Locate the cell with the specified text and output its [x, y] center coordinate. 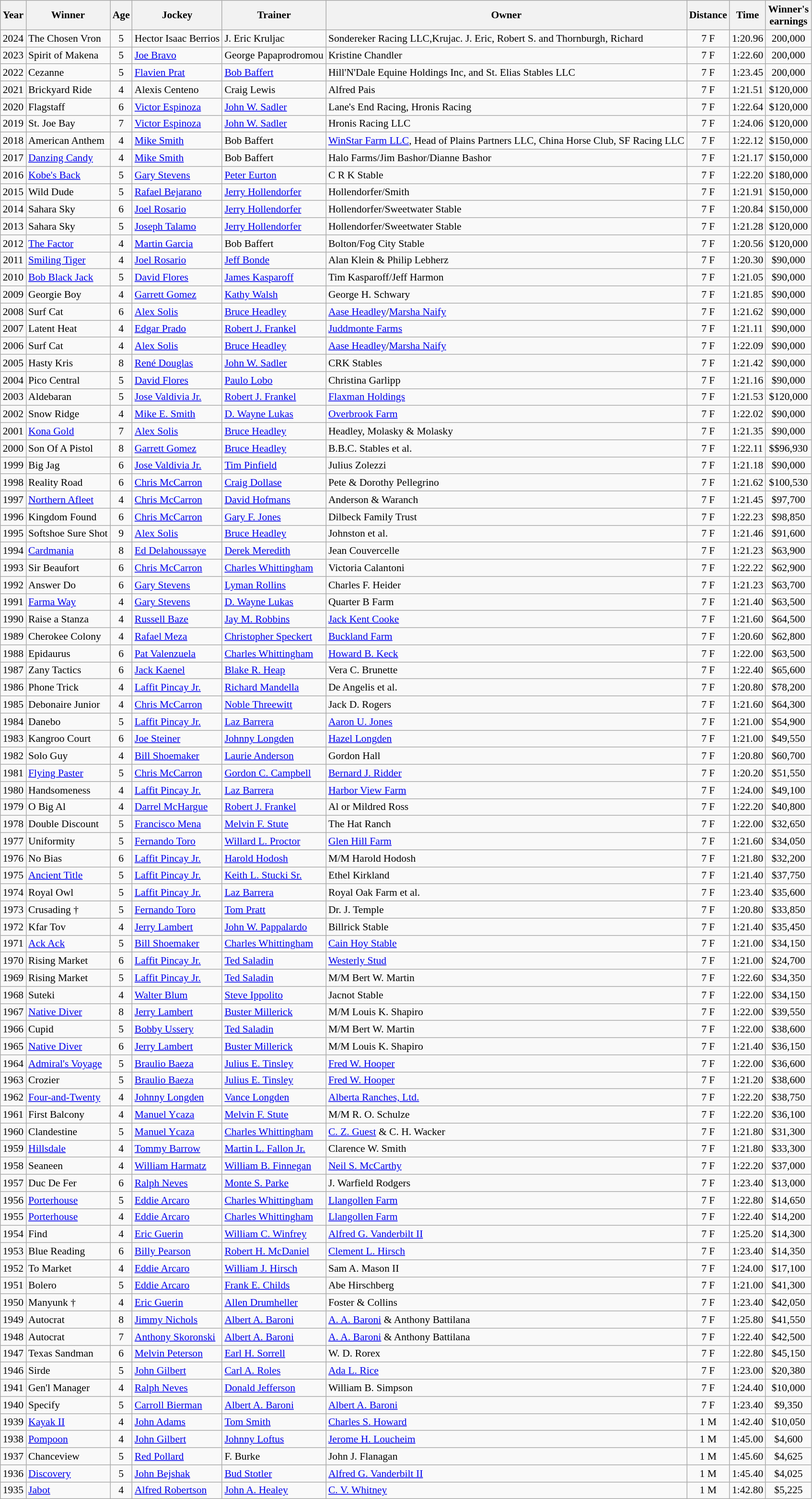
$62,900 [788, 568]
1977 [13, 842]
$36,150 [788, 1046]
Rafael Meza [177, 636]
1974 [13, 893]
De Angelis et al. [506, 688]
1938 [13, 1440]
1954 [13, 1234]
$$96,930 [788, 448]
John Bejshak [177, 1474]
Hector Isaac Berrios [177, 38]
1:21.42 [748, 363]
$100,530 [788, 483]
Walter Blum [177, 995]
Willard L. Proctor [274, 842]
$38,750 [788, 1098]
Jeff Bonde [274, 260]
1:45.60 [748, 1456]
Softshoe Sure Shot [68, 534]
9 [121, 534]
$33,850 [788, 910]
Gordon Hall [506, 756]
$32,200 [788, 858]
1:21.17 [748, 158]
1969 [13, 978]
$4,600 [788, 1440]
$34,350 [788, 978]
Kona Gold [68, 432]
Solo Guy [68, 756]
1946 [13, 1371]
Martin Garcia [177, 244]
Jack Kent Cooke [506, 620]
Wild Dude [68, 192]
1:20.60 [748, 636]
Overbrook Farm [506, 414]
Clement L. Hirsch [506, 1252]
2002 [13, 414]
Mike E. Smith [177, 414]
John W. Pappalardo [274, 927]
2000 [13, 448]
No Bias [68, 858]
2016 [13, 175]
2021 [13, 90]
Epidaurus [68, 654]
Jockey [177, 15]
Bolton/Fog City Stable [506, 244]
Alan Klein & Philip Lebherz [506, 260]
1956 [13, 1200]
Sondereker Racing LLC,Krujac. J. Eric, Robert S. and Thornburgh, Richard [506, 38]
Bolero [68, 1286]
1980 [13, 790]
1:21.05 [748, 278]
1966 [13, 1030]
1:25.80 [748, 1320]
Kayak II [68, 1422]
Billrick Stable [506, 927]
The Factor [68, 244]
2010 [13, 278]
Lyman Rollins [274, 585]
Paulo Lobo [274, 380]
1996 [13, 517]
2014 [13, 210]
Gary F. Jones [274, 517]
Crozier [68, 1080]
Joe Steiner [177, 739]
1955 [13, 1217]
1999 [13, 466]
Zany Tactics [68, 670]
Foster & Collins [506, 1303]
2004 [13, 380]
C. V. Whitney [506, 1490]
Hronis Racing LLC [506, 124]
William B. Finnegan [274, 1166]
Joseph Talamo [177, 226]
1:22.23 [748, 517]
O Big Al [68, 807]
1:20.30 [748, 260]
$60,700 [788, 756]
1:42.80 [748, 1490]
Dilbeck Family Trust [506, 517]
$63,700 [788, 585]
Year [13, 15]
Flaxman Holdings [506, 397]
Johnny Loftus [274, 1440]
Victoria Calantoni [506, 568]
1:21.16 [748, 380]
Owner [506, 15]
2006 [13, 346]
1:21.28 [748, 226]
Texas Sandman [68, 1354]
Abe Hirschberg [506, 1286]
1948 [13, 1337]
$65,600 [788, 670]
Ed Delahoussaye [177, 551]
1957 [13, 1183]
Hill'N'Dale Equine Holdings Inc, and St. Elias Stables LLC [506, 73]
Alexis Centeno [177, 90]
Discovery [68, 1474]
Admiral's Voyage [68, 1064]
Noble Threewitt [274, 705]
Cain Hoy Stable [506, 944]
Brickyard Ride [68, 90]
1939 [13, 1422]
Buckland Farm [506, 636]
Rafael Bejarano [177, 192]
1:22.11 [748, 448]
1983 [13, 739]
Chanceview [68, 1456]
St. Joe Bay [68, 124]
1958 [13, 1166]
J. Warfield Rodgers [506, 1183]
1:22.22 [748, 568]
$49,550 [788, 739]
Craig Lewis [274, 90]
Craig Dollase [274, 483]
1950 [13, 1303]
1988 [13, 654]
Donald Jefferson [274, 1388]
1:21.35 [748, 432]
Keith L. Stucki Sr. [274, 876]
Uniformity [68, 842]
Ack Ack [68, 944]
Trainer [274, 15]
To Market [68, 1268]
Jabot [68, 1490]
Allen Drumheller [274, 1303]
Snow Ridge [68, 414]
1949 [13, 1320]
1961 [13, 1115]
2015 [13, 192]
Hazel Longden [506, 739]
Ada L. Rice [506, 1371]
Latent Heat [68, 329]
1:20.20 [748, 773]
Clandestine [68, 1132]
1:22.12 [748, 141]
$20,380 [788, 1371]
Laurie Anderson [274, 756]
Frank E. Childs [274, 1286]
1967 [13, 1012]
Jean Couvercelle [506, 551]
1986 [13, 688]
Derek Meredith [274, 551]
Anthony Skoronski [177, 1337]
American Anthem [68, 141]
WinStar Farm LLC, Head of Plains Partners LLC, China Horse Club, SF Racing LLC [506, 141]
Lane's End Racing, Hronis Racing [506, 107]
Westerly Stud [506, 961]
1981 [13, 773]
Carl A. Roles [274, 1371]
Headley, Molasky & Molasky [506, 432]
Sir Beaufort [68, 568]
1979 [13, 807]
$13,000 [788, 1183]
$33,300 [788, 1149]
$14,350 [788, 1252]
1:21.46 [748, 534]
1971 [13, 944]
2001 [13, 432]
1:23.00 [748, 1371]
Halo Farms/Jim Bashor/Dianne Bashor [506, 158]
1:21.45 [748, 500]
Tom Pratt [274, 910]
Flying Paster [68, 773]
1962 [13, 1098]
$9,350 [788, 1405]
2005 [13, 363]
Cherokee Colony [68, 636]
1935 [13, 1490]
M/M Harold Hodosh [506, 858]
1970 [13, 961]
1:21.85 [748, 295]
$10,000 [788, 1388]
Big Jag [68, 466]
Tim Pinfield [274, 466]
2020 [13, 107]
$5,225 [788, 1490]
Jacnot Stable [506, 995]
1:22.09 [748, 346]
2003 [13, 397]
Handsomeness [68, 790]
John J. Flanagan [506, 1456]
Ancient Title [68, 876]
Pompoon [68, 1440]
Clarence W. Smith [506, 1149]
Jack Kaenel [177, 670]
William C. Winfrey [274, 1234]
Pete & Dorothy Pellegrino [506, 483]
Charles F. Heider [506, 585]
Kfar Tov [68, 927]
2009 [13, 295]
$14,650 [788, 1200]
Age [121, 15]
1:21.91 [748, 192]
1991 [13, 602]
Son Of A Pistol [68, 448]
Four-and-Twenty [68, 1098]
1:45.40 [748, 1474]
Bobby Ussery [177, 1030]
Blue Reading [68, 1252]
1940 [13, 1405]
Charles S. Howard [506, 1422]
1947 [13, 1354]
$4,625 [788, 1456]
1960 [13, 1132]
1951 [13, 1286]
1965 [13, 1046]
Suteki [68, 995]
$14,200 [788, 1217]
Cupid [68, 1030]
$39,550 [788, 1012]
2013 [13, 226]
Monte S. Parke [274, 1183]
William B. Simpson [506, 1388]
1:23.45 [748, 73]
Joe Bravo [177, 56]
Christopher Speckert [274, 636]
C R K Stable [506, 175]
$31,300 [788, 1132]
$36,600 [788, 1064]
1:24.06 [748, 124]
Debonaire Junior [68, 705]
1937 [13, 1456]
1952 [13, 1268]
John Adams [177, 1422]
Melvin Peterson [177, 1354]
Winner [68, 15]
Billy Pearson [177, 1252]
Royal Owl [68, 893]
Find [68, 1234]
Seaneen [68, 1166]
$36,100 [788, 1115]
1993 [13, 568]
2017 [13, 158]
Julius Zolezzi [506, 466]
$54,900 [788, 722]
1:20.56 [748, 244]
Bud Stotler [274, 1474]
$45,150 [788, 1354]
1982 [13, 756]
Sam A. Mason II [506, 1268]
$35,600 [788, 893]
Pat Valenzuela [177, 654]
M/M R. O. Schulze [506, 1115]
$32,650 [788, 824]
1976 [13, 858]
Smiling Tiger [68, 260]
$64,500 [788, 620]
1998 [13, 483]
Jimmy Nichols [177, 1320]
Flagstaff [68, 107]
Georgie Boy [68, 295]
$62,800 [788, 636]
William Harmatz [177, 1166]
$63,900 [788, 551]
Cardmania [68, 551]
Bob Black Jack [68, 278]
$64,300 [788, 705]
Alfred Robertson [177, 1490]
Martin L. Fallon Jr. [274, 1149]
Aldebaran [68, 397]
Harold Hodosh [274, 858]
C. Z. Guest & C. H. Wacker [506, 1132]
1990 [13, 620]
1975 [13, 876]
Double Discount [68, 824]
$78,200 [788, 688]
Quarter B Farm [506, 602]
1953 [13, 1252]
Alfred Pais [506, 90]
Aaron U. Jones [506, 722]
Kingdom Found [68, 517]
Juddmonte Farms [506, 329]
Cezanne [68, 73]
1:21.53 [748, 397]
$98,850 [788, 517]
1985 [13, 705]
$37,000 [788, 1166]
Darrel McHargue [177, 807]
1964 [13, 1064]
Earl H. Sorrell [274, 1354]
Glen Hill Farm [506, 842]
Kathy Walsh [274, 295]
1:21.18 [748, 466]
Howard B. Keck [506, 654]
$42,500 [788, 1337]
René Douglas [177, 363]
Ethel Kirkland [506, 876]
2008 [13, 312]
1989 [13, 636]
2007 [13, 329]
Flavien Prat [177, 73]
Time [748, 15]
1973 [13, 910]
Peter Eurton [274, 175]
1:20.84 [748, 210]
F. Burke [274, 1456]
1:21.51 [748, 90]
1997 [13, 500]
John A. Healey [274, 1490]
$49,100 [788, 790]
1972 [13, 927]
1994 [13, 551]
Kobe's Back [68, 175]
Edgar Prado [177, 329]
Duc De Fer [68, 1183]
Spirit of Makena [68, 56]
J. Eric Kruljac [274, 38]
George Papaprodromou [274, 56]
Manyunk † [68, 1303]
Crusading † [68, 910]
W. D. Rorex [506, 1354]
Hillsdale [68, 1149]
1968 [13, 995]
George H. Schwary [506, 295]
1963 [13, 1080]
1987 [13, 670]
$41,550 [788, 1320]
Christina Garlipp [506, 380]
Danzing Candy [68, 158]
2019 [13, 124]
$91,600 [788, 534]
$97,700 [788, 500]
1:21.20 [748, 1080]
2024 [13, 38]
The Chosen Vron [68, 38]
$34,050 [788, 842]
$35,450 [788, 927]
1:42.40 [748, 1422]
Alberta Ranches, Ltd. [506, 1098]
Reality Road [68, 483]
$4,025 [788, 1474]
$41,300 [788, 1286]
Hollendorfer/Smith [506, 192]
Neil S. McCarthy [506, 1166]
Specify [68, 1405]
Answer Do [68, 585]
Red Pollard [177, 1456]
Tom Smith [274, 1422]
Gen'l Manager [68, 1388]
Al or Mildred Ross [506, 807]
Bernard J. Ridder [506, 773]
$14,300 [788, 1234]
Farma Way [68, 602]
$10,050 [788, 1422]
1984 [13, 722]
Tim Kasparoff/Jeff Harmon [506, 278]
1:25.20 [748, 1234]
Francisco Mena [177, 824]
2018 [13, 141]
CRK Stables [506, 363]
Anderson & Waranch [506, 500]
Blake R. Heap [274, 670]
1936 [13, 1474]
1959 [13, 1149]
1992 [13, 585]
2012 [13, 244]
Tommy Barrow [177, 1149]
Sirde [68, 1371]
Russell Baze [177, 620]
2011 [13, 260]
1:45.00 [748, 1440]
2022 [13, 73]
$24,700 [788, 961]
$180,000 [788, 175]
James Kasparoff [274, 278]
Johnston et al. [506, 534]
$40,800 [788, 807]
Jerome H. Loucheim [506, 1440]
Kangroo Court [68, 739]
Vera C. Brunette [506, 670]
Gordon C. Campbell [274, 773]
Steve Ippolito [274, 995]
David Hofmans [274, 500]
Phone Trick [68, 688]
Vance Longden [274, 1098]
Dr. J. Temple [506, 910]
$51,550 [788, 773]
Raise a Stanza [68, 620]
Richard Mandella [274, 688]
1:22.02 [748, 414]
Royal Oak Farm et al. [506, 893]
1:20.96 [748, 38]
Harbor View Farm [506, 790]
1995 [13, 534]
Pico Central [68, 380]
Robert H. McDaniel [274, 1252]
$42,050 [788, 1303]
Northern Afleet [68, 500]
Jay M. Robbins [274, 620]
1:24.40 [748, 1388]
First Balcony [68, 1115]
Jack D. Rogers [506, 705]
Kristine Chandler [506, 56]
1978 [13, 824]
$37,750 [788, 876]
B.B.C. Stables et al. [506, 448]
Distance [708, 15]
1:22.64 [748, 107]
William J. Hirsch [274, 1268]
1941 [13, 1388]
$17,100 [788, 1268]
The Hat Ranch [506, 824]
Winner'searnings [788, 15]
Danebo [68, 722]
Hasty Kris [68, 363]
1:21.11 [748, 329]
2023 [13, 56]
Carroll Bierman [177, 1405]
